From the cell containing the given text, extract its center point as [X, Y] coordinate. 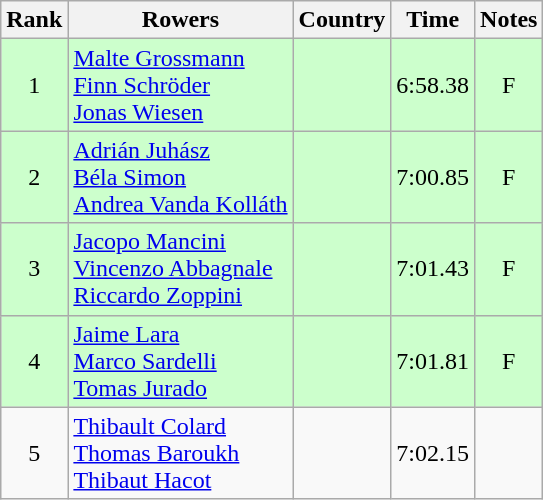
Rank [34, 20]
7:02.15 [433, 453]
7:01.81 [433, 361]
Jaime LaraMarco SardelliTomas Jurado [180, 361]
Thibault ColardThomas BaroukhThibaut Hacot [180, 453]
Rowers [180, 20]
6:58.38 [433, 85]
5 [34, 453]
Country [342, 20]
1 [34, 85]
Notes [509, 20]
Time [433, 20]
Jacopo ManciniVincenzo AbbagnaleRiccardo Zoppini [180, 269]
7:01.43 [433, 269]
Malte GrossmannFinn SchröderJonas Wiesen [180, 85]
Adrián JuhászBéla SimonAndrea Vanda Kolláth [180, 177]
3 [34, 269]
2 [34, 177]
7:00.85 [433, 177]
4 [34, 361]
